Scan for the cell matching the given text and deliver its [X, Y] coordinate at center. 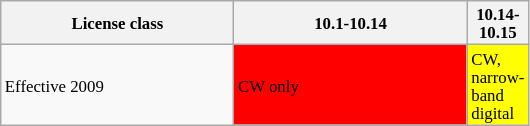
CW only [350, 85]
10.14-10.15 [498, 23]
CW, narrow-band digital [498, 85]
Effective 2009 [118, 85]
10.1-10.14 [350, 23]
License class [118, 23]
